Capture the cell that displays the provided text and extract its (x, y) central coordinate. 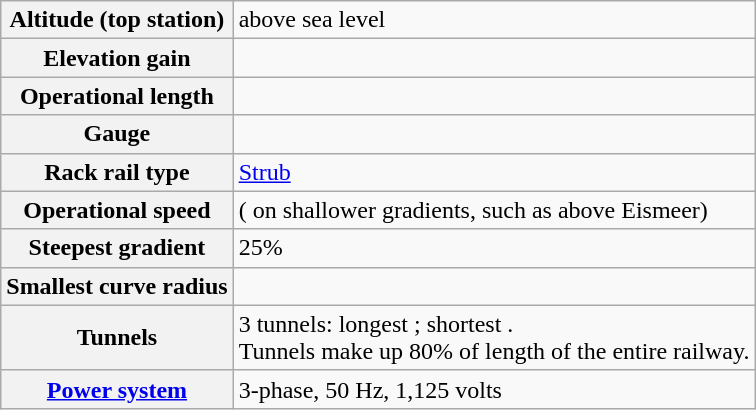
Strub (494, 172)
Gauge (117, 134)
Elevation gain (117, 58)
( on shallower gradients, such as above Eismeer) (494, 210)
Operational length (117, 96)
Altitude (top station) (117, 20)
Operational speed (117, 210)
Power system (117, 389)
above sea level (494, 20)
25% (494, 248)
Rack rail type (117, 172)
Smallest curve radius (117, 286)
3 tunnels: longest ; shortest .Tunnels make up 80% of length of the entire railway. (494, 338)
Steepest gradient (117, 248)
Tunnels (117, 338)
3-phase, 50 Hz, 1,125 volts (494, 389)
